Extract the (x, y) coordinate from the center of the cell holding the provided text.  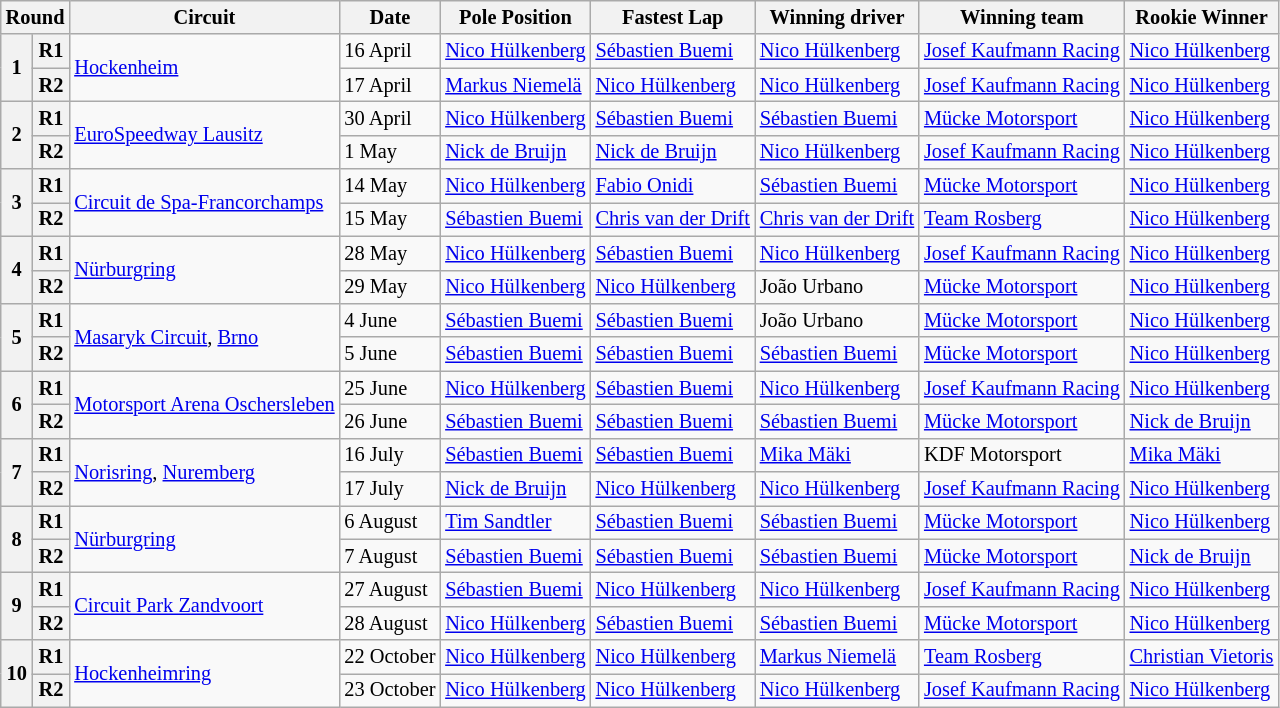
1 May (390, 152)
Winning team (1022, 17)
14 May (390, 186)
Hockenheim (204, 68)
15 May (390, 219)
30 April (390, 118)
Fastest Lap (673, 17)
Winning driver (837, 17)
28 May (390, 253)
Round (36, 17)
4 June (390, 320)
8 (17, 538)
28 August (390, 623)
16 April (390, 51)
Tim Sandtler (515, 522)
7 (17, 472)
Circuit Park Zandvoort (204, 606)
3 (17, 202)
Motorsport Arena Oschersleben (204, 404)
27 August (390, 589)
Rookie Winner (1202, 17)
6 (17, 404)
26 June (390, 421)
5 June (390, 354)
25 June (390, 388)
10 (17, 674)
Fabio Onidi (673, 186)
Pole Position (515, 17)
Circuit de Spa-Francorchamps (204, 202)
EuroSpeedway Lausitz (204, 134)
5 (17, 336)
9 (17, 606)
1 (17, 68)
Hockenheimring (204, 674)
17 April (390, 85)
17 July (390, 489)
23 October (390, 690)
Circuit (204, 17)
Date (390, 17)
Norisring, Nuremberg (204, 472)
KDF Motorsport (1022, 455)
Christian Vietoris (1202, 657)
2 (17, 134)
22 October (390, 657)
4 (17, 270)
16 July (390, 455)
Masaryk Circuit, Brno (204, 336)
29 May (390, 287)
7 August (390, 556)
6 August (390, 522)
